Extract the (X, Y) coordinate from the center of the cell holding the provided text.  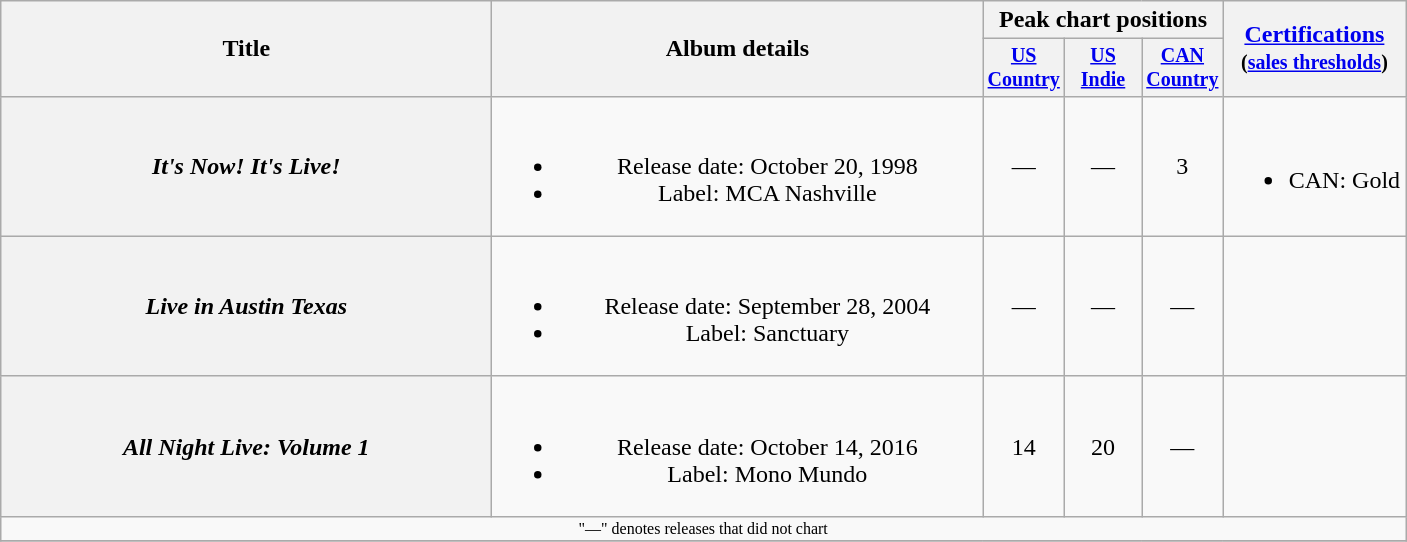
US Indie (1104, 68)
US Country (1024, 68)
CAN Country (1183, 68)
Album details (738, 49)
Certifications(sales thresholds) (1314, 49)
Title (246, 49)
Peak chart positions (1103, 20)
It's Now! It's Live! (246, 166)
Release date: October 14, 2016Label: Mono Mundo (738, 446)
20 (1104, 446)
CAN: Gold (1314, 166)
Release date: September 28, 2004Label: Sanctuary (738, 306)
All Night Live: Volume 1 (246, 446)
Live in Austin Texas (246, 306)
3 (1183, 166)
14 (1024, 446)
Release date: October 20, 1998Label: MCA Nashville (738, 166)
"—" denotes releases that did not chart (704, 528)
